Pinpoint the cell where the given text exists, returning its [X, Y] midpoint coordinate. 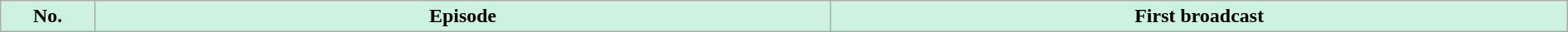
No. [48, 16]
First broadcast [1199, 16]
Episode [462, 16]
